Determine the [x, y] coordinate at the center of the cell enclosing the given text.  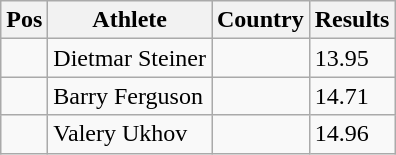
Barry Ferguson [130, 96]
Athlete [130, 20]
Country [261, 20]
13.95 [352, 58]
14.71 [352, 96]
14.96 [352, 134]
Valery Ukhov [130, 134]
Results [352, 20]
Pos [24, 20]
Dietmar Steiner [130, 58]
